Provide the (X, Y) coordinate of the cell's center where the given text is located.  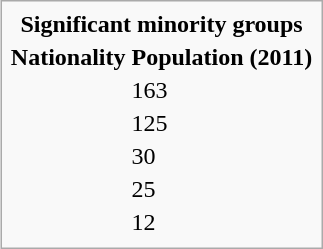
163 (222, 90)
30 (222, 156)
Population (2011) (222, 57)
Nationality (68, 57)
Significant minority groups (161, 24)
12 (222, 222)
25 (222, 189)
125 (222, 123)
